Locate the cell with the specified text and output its (x, y) center coordinate. 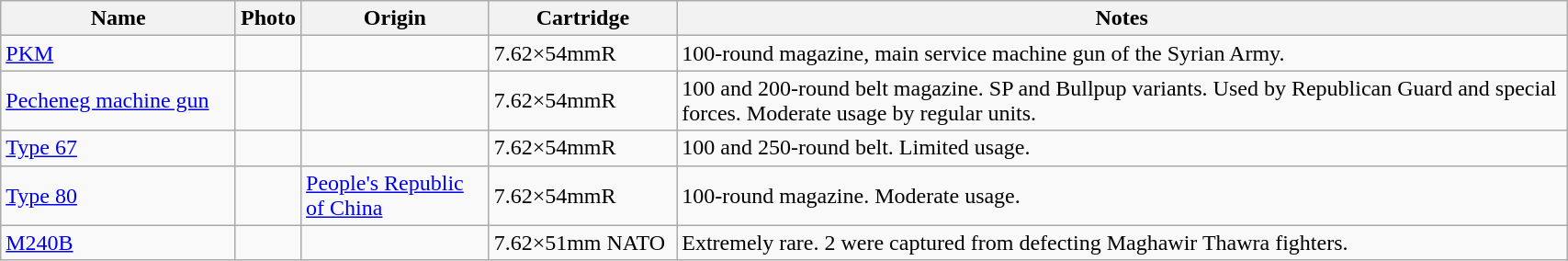
Cartridge (582, 18)
Type 67 (118, 148)
100 and 250-round belt. Limited usage. (1122, 148)
Extremely rare. 2 were captured from defecting Maghawir Thawra fighters. (1122, 243)
100-round magazine. Moderate usage. (1122, 195)
Type 80 (118, 195)
M240B (118, 243)
Pecheneg machine gun (118, 101)
People's Republic of China (395, 195)
100 and 200-round belt magazine. SP and Bullpup variants. Used by Republican Guard and special forces. Moderate usage by regular units. (1122, 101)
100-round magazine, main service machine gun of the Syrian Army. (1122, 53)
Notes (1122, 18)
Origin (395, 18)
Name (118, 18)
Photo (268, 18)
PKM (118, 53)
7.62×51mm NATO (582, 243)
